Output the (x, y) coordinate of the center of the cell containing the given text.  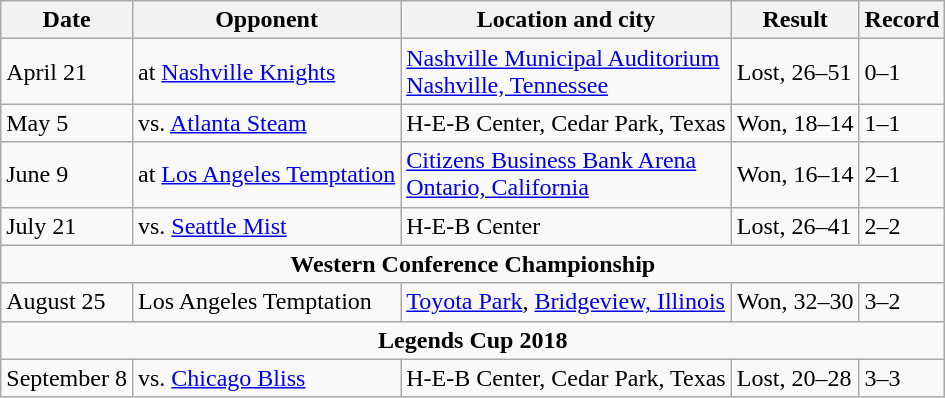
Won, 16–14 (795, 174)
Result (795, 20)
3–2 (902, 302)
at Los Angeles Temptation (266, 174)
July 21 (67, 226)
Legends Cup 2018 (473, 340)
vs. Chicago Bliss (266, 378)
2–1 (902, 174)
1–1 (902, 123)
Lost, 26–51 (795, 72)
at Nashville Knights (266, 72)
Won, 18–14 (795, 123)
Los Angeles Temptation (266, 302)
Location and city (566, 20)
Opponent (266, 20)
Record (902, 20)
Won, 32–30 (795, 302)
3–3 (902, 378)
2–2 (902, 226)
September 8 (67, 378)
Nashville Municipal AuditoriumNashville, Tennessee (566, 72)
Citizens Business Bank Arena Ontario, California (566, 174)
April 21 (67, 72)
Western Conference Championship (473, 264)
Toyota Park, Bridgeview, Illinois (566, 302)
Lost, 20–28 (795, 378)
May 5 (67, 123)
vs. Atlanta Steam (266, 123)
Lost, 26–41 (795, 226)
Date (67, 20)
vs. Seattle Mist (266, 226)
August 25 (67, 302)
June 9 (67, 174)
H-E-B Center (566, 226)
0–1 (902, 72)
